Detect which cell encompasses the target text, then output its [x, y] center coordinate. 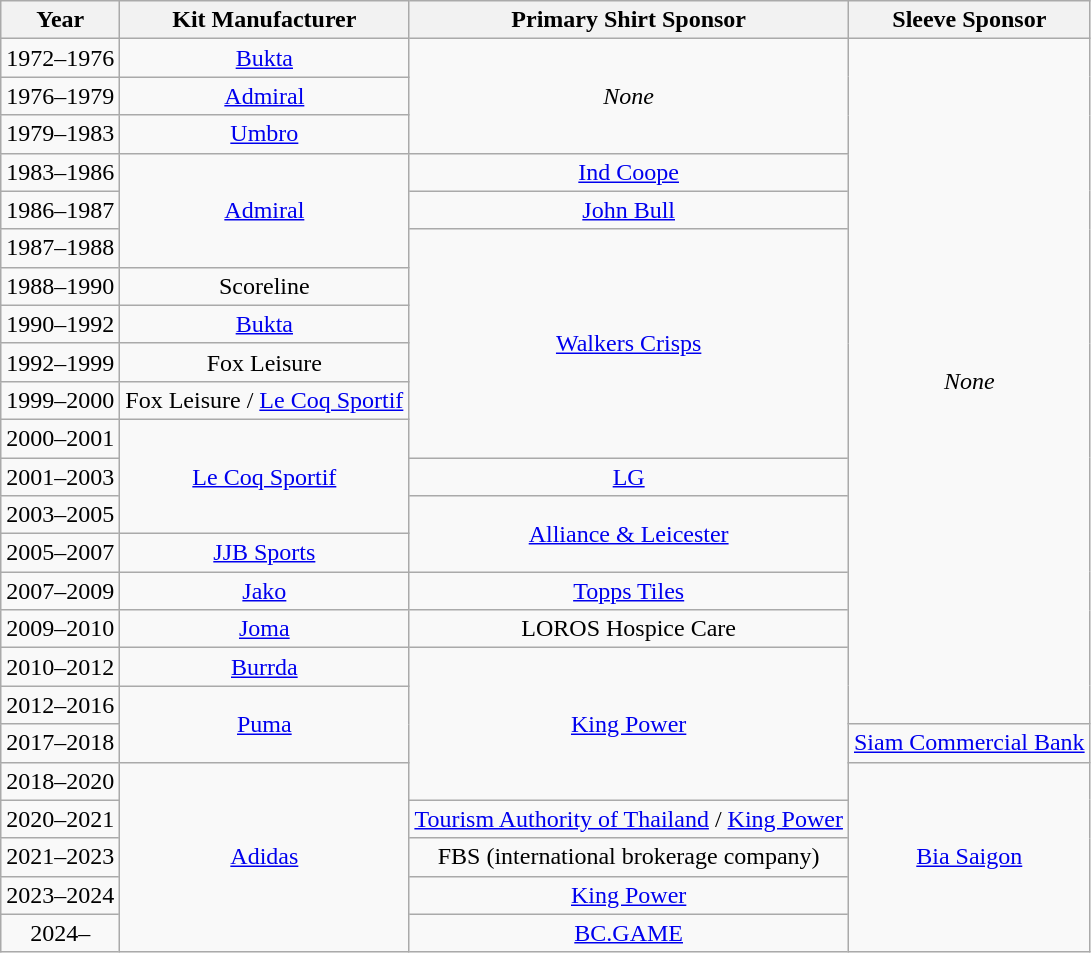
1988–1990 [60, 286]
Year [60, 20]
2005–2007 [60, 553]
Fox Leisure / Le Coq Sportif [264, 400]
1979–1983 [60, 134]
2020–2021 [60, 819]
2018–2020 [60, 781]
Joma [264, 629]
Primary Shirt Sponsor [629, 20]
2003–2005 [60, 515]
1983–1986 [60, 172]
2024– [60, 933]
Topps Tiles [629, 591]
2001–2003 [60, 477]
LG [629, 477]
1976–1979 [60, 96]
Burrda [264, 667]
Puma [264, 724]
1972–1976 [60, 58]
Ind Coope [629, 172]
2009–2010 [60, 629]
Fox Leisure [264, 362]
Tourism Authority of Thailand / King Power [629, 819]
Jako [264, 591]
Le Coq Sportif [264, 476]
Sleeve Sponsor [969, 20]
1986–1987 [60, 210]
1990–1992 [60, 324]
1992–1999 [60, 362]
2010–2012 [60, 667]
2012–2016 [60, 705]
Alliance & Leicester [629, 534]
Scoreline [264, 286]
FBS (international brokerage company) [629, 857]
Kit Manufacturer [264, 20]
2000–2001 [60, 438]
Bia Saigon [969, 857]
LOROS Hospice Care [629, 629]
2017–2018 [60, 743]
Umbro [264, 134]
Siam Commercial Bank [969, 743]
BC.GAME [629, 933]
1999–2000 [60, 400]
2007–2009 [60, 591]
JJB Sports [264, 553]
1987–1988 [60, 248]
Walkers Crisps [629, 343]
Adidas [264, 857]
2021–2023 [60, 857]
John Bull [629, 210]
2023–2024 [60, 895]
